From the cell containing the given text, extract its center point as [X, Y] coordinate. 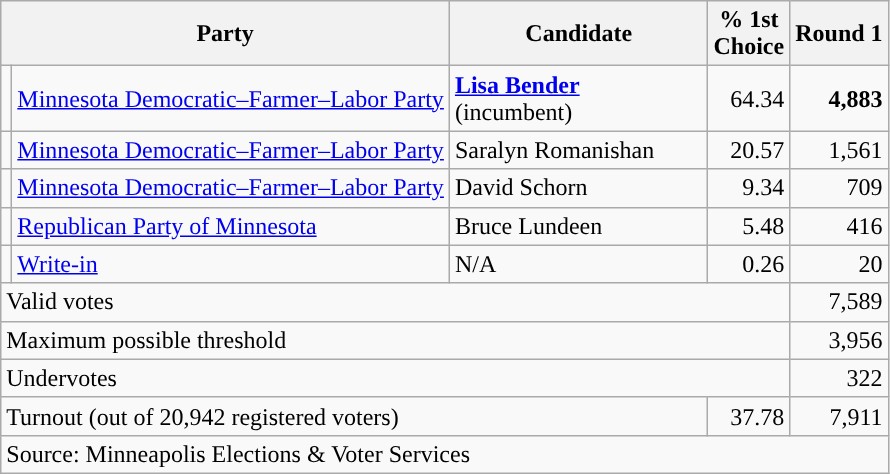
Republican Party of Minnesota [231, 226]
1,561 [839, 150]
Valid votes [396, 302]
709 [839, 188]
20 [839, 264]
Party [226, 34]
Undervotes [396, 378]
N/A [578, 264]
Source: Minneapolis Elections & Voter Services [444, 454]
Maximum possible threshold [396, 340]
416 [839, 226]
0.26 [749, 264]
7,911 [839, 416]
Turnout (out of 20,942 registered voters) [354, 416]
Candidate [578, 34]
Lisa Bender (incumbent) [578, 98]
Write-in [231, 264]
David Schorn [578, 188]
20.57 [749, 150]
37.78 [749, 416]
7,589 [839, 302]
4,883 [839, 98]
% 1stChoice [749, 34]
5.48 [749, 226]
322 [839, 378]
Round 1 [839, 34]
9.34 [749, 188]
64.34 [749, 98]
Saralyn Romanishan [578, 150]
3,956 [839, 340]
Bruce Lundeen [578, 226]
